Capture the cell that displays the provided text and extract its (X, Y) central coordinate. 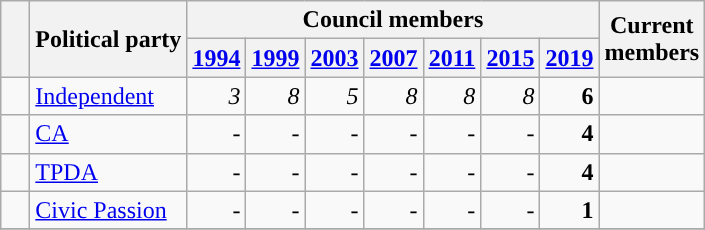
Independent (108, 96)
Council members (393, 20)
2019 (570, 58)
Currentmembers (652, 39)
6 (570, 96)
TPDA (108, 172)
5 (334, 96)
1999 (276, 58)
1994 (216, 58)
2003 (334, 58)
2015 (510, 58)
Civic Passion (108, 210)
3 (216, 96)
Political party (108, 39)
CA (108, 134)
1 (570, 210)
2011 (452, 58)
2007 (394, 58)
